Extract the (X, Y) coordinate from the center of the cell holding the provided text.  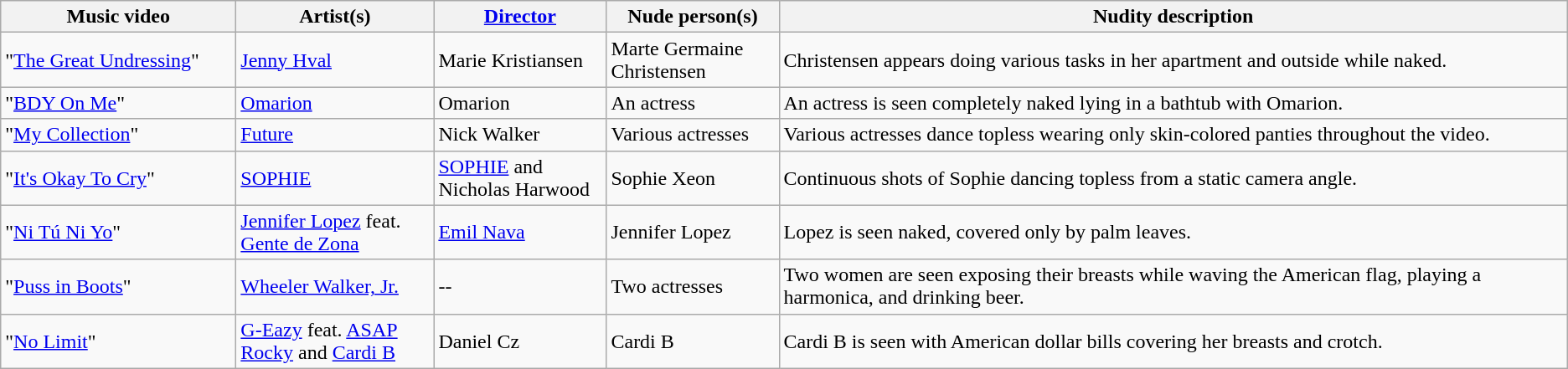
"No Limit" (119, 341)
Cardi B is seen with American dollar bills covering her breasts and crotch. (1173, 341)
G-Eazy feat. ASAP Rocky and Cardi B (335, 341)
Marie Kristiansen (520, 60)
Nudity description (1173, 17)
Various actresses (693, 135)
Emil Nava (520, 233)
Nick Walker (520, 135)
Nude person(s) (693, 17)
Director (520, 17)
Two actresses (693, 286)
Christensen appears doing various tasks in her apartment and outside while naked. (1173, 60)
An actress is seen completely naked lying in a bathtub with Omarion. (1173, 103)
Various actresses dance topless wearing only skin-colored panties throughout the video. (1173, 135)
Wheeler Walker, Jr. (335, 286)
"BDY On Me" (119, 103)
"The Great Undressing" (119, 60)
Daniel Cz (520, 341)
"It's Okay To Cry" (119, 177)
Jennifer Lopez feat. Gente de Zona (335, 233)
Marte Germaine Christensen (693, 60)
Jenny Hval (335, 60)
Jennifer Lopez (693, 233)
SOPHIE (335, 177)
Lopez is seen naked, covered only by palm leaves. (1173, 233)
Artist(s) (335, 17)
Cardi B (693, 341)
An actress (693, 103)
-- (520, 286)
Two women are seen exposing their breasts while waving the American flag, playing a harmonica, and drinking beer. (1173, 286)
Music video (119, 17)
"My Collection" (119, 135)
Future (335, 135)
Continuous shots of Sophie dancing topless from a static camera angle. (1173, 177)
"Puss in Boots" (119, 286)
SOPHIE and Nicholas Harwood (520, 177)
Sophie Xeon (693, 177)
"Ni Tú Ni Yo" (119, 233)
